Identify which cell holds the provided text, then report its (X, Y) central coordinate. 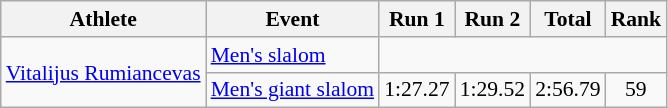
Athlete (104, 19)
Vitalijus Rumiancevas (104, 72)
Run 2 (492, 19)
Run 1 (416, 19)
Rank (636, 19)
1:29.52 (492, 90)
Men's giant slalom (293, 90)
59 (636, 90)
Total (568, 19)
Men's slalom (293, 55)
1:27.27 (416, 90)
Event (293, 19)
2:56.79 (568, 90)
